Identify which cell holds the provided text, then report its [x, y] central coordinate. 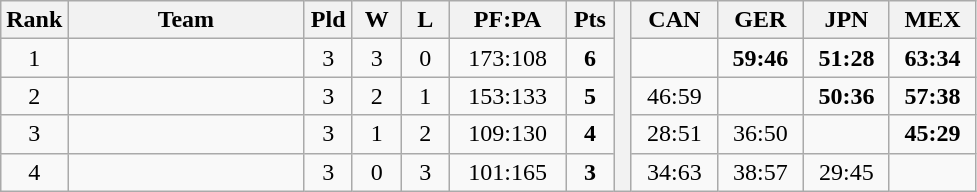
W [376, 20]
153:133 [508, 96]
CAN [674, 20]
38:57 [760, 172]
Pld [328, 20]
Team [186, 20]
PF:PA [508, 20]
6 [590, 58]
JPN [846, 20]
101:165 [508, 172]
45:29 [932, 134]
173:108 [508, 58]
46:59 [674, 96]
GER [760, 20]
50:36 [846, 96]
51:28 [846, 58]
109:130 [508, 134]
57:38 [932, 96]
MEX [932, 20]
L [426, 20]
5 [590, 96]
28:51 [674, 134]
63:34 [932, 58]
34:63 [674, 172]
59:46 [760, 58]
36:50 [760, 134]
Rank [34, 20]
29:45 [846, 172]
Pts [590, 20]
